Return the (x, y) coordinate for the center point of the cell that contains the specified text.  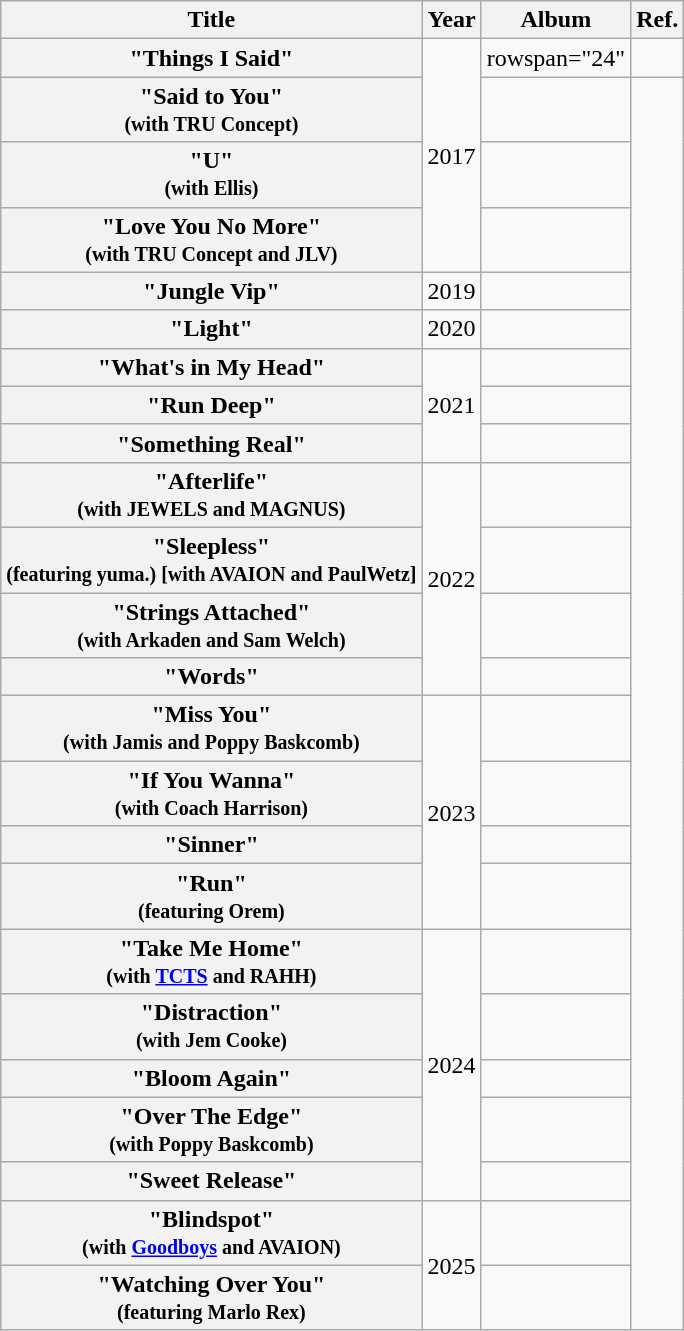
Ref. (658, 20)
"Things I Said" (212, 58)
2023 (452, 812)
"Sleepless"(featuring yuma.) [with AVAION and PaulWetz] (212, 560)
"Said to You"(with TRU Concept) (212, 110)
"Jungle Vip" (212, 291)
"What's in My Head" (212, 367)
"Blindspot"(with Goodboys and AVAION) (212, 1232)
Album (556, 20)
rowspan="24" (556, 58)
Title (212, 20)
"Strings Attached"(with Arkaden and Sam Welch) (212, 624)
"Over The Edge"(with Poppy Baskcomb) (212, 1130)
2025 (452, 1265)
2019 (452, 291)
"Words" (212, 677)
"Distraction"(with Jem Cooke) (212, 1026)
"Something Real" (212, 443)
2022 (452, 578)
"Watching Over You"(featuring Marlo Rex) (212, 1298)
2017 (452, 156)
"Light" (212, 329)
"Take Me Home"(with TCTS and RAHH) (212, 962)
"Sinner" (212, 845)
"Miss You"(with Jamis and Poppy Baskcomb) (212, 728)
"Run Deep" (212, 405)
Year (452, 20)
"If You Wanna"(with Coach Harrison) (212, 794)
"Afterlife"(with JEWELS and MAGNUS) (212, 494)
"Sweet Release" (212, 1181)
"Love You No More"(with TRU Concept and JLV) (212, 240)
"Run"(featuring Orem) (212, 896)
"Bloom Again" (212, 1078)
"U"(with Ellis) (212, 174)
2020 (452, 329)
2024 (452, 1064)
2021 (452, 405)
